For the text-containing cell, return its midpoint in [x, y] coordinate format. 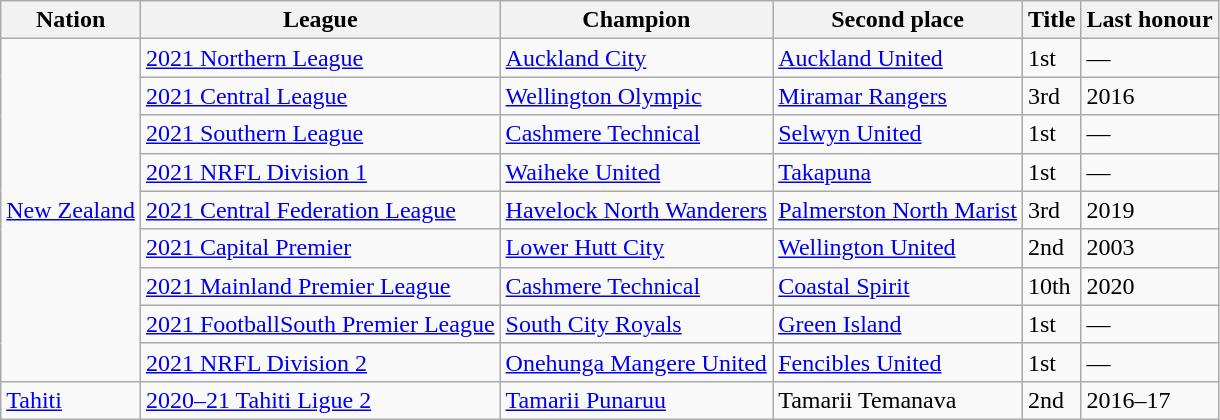
2021 FootballSouth Premier League [320, 324]
Nation [71, 20]
Auckland United [898, 58]
Tamarii Punaruu [636, 400]
2021 Central Federation League [320, 210]
2021 Southern League [320, 134]
Wellington United [898, 248]
2020–21 Tahiti Ligue 2 [320, 400]
2021 Central League [320, 96]
2020 [1150, 286]
Champion [636, 20]
Coastal Spirit [898, 286]
Green Island [898, 324]
2021 NRFL Division 1 [320, 172]
Tahiti [71, 400]
New Zealand [71, 210]
Waiheke United [636, 172]
Auckland City [636, 58]
Onehunga Mangere United [636, 362]
League [320, 20]
Lower Hutt City [636, 248]
2019 [1150, 210]
2021 NRFL Division 2 [320, 362]
Palmerston North Marist [898, 210]
Selwyn United [898, 134]
2003 [1150, 248]
2021 Northern League [320, 58]
Tamarii Temanava [898, 400]
2016 [1150, 96]
South City Royals [636, 324]
2016–17 [1150, 400]
Title [1052, 20]
Last honour [1150, 20]
Takapuna [898, 172]
Wellington Olympic [636, 96]
10th [1052, 286]
Fencibles United [898, 362]
2021 Capital Premier [320, 248]
Second place [898, 20]
Miramar Rangers [898, 96]
Havelock North Wanderers [636, 210]
2021 Mainland Premier League [320, 286]
